Determine the (x, y) coordinate at the center of the cell enclosing the given text.  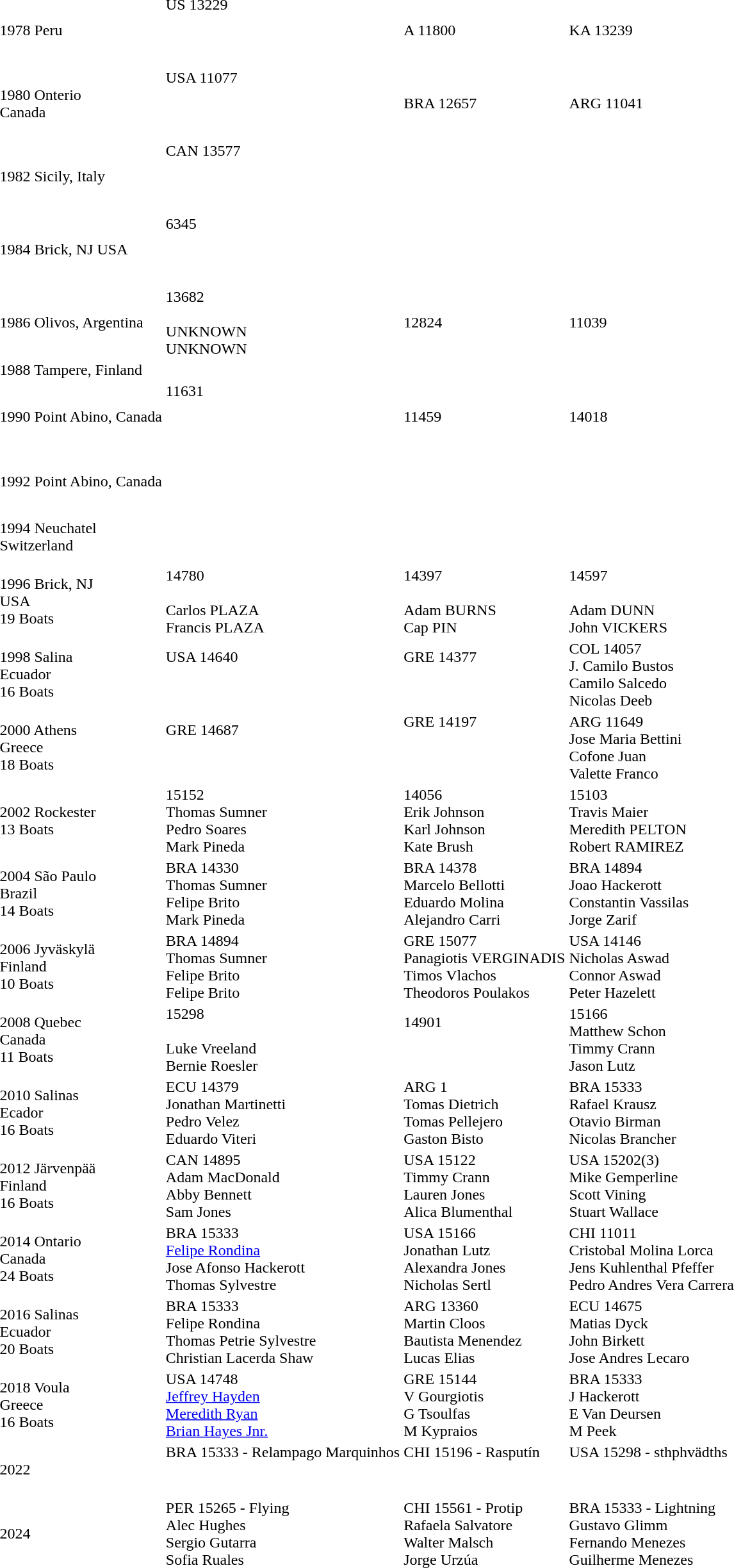
BRA 14330Thomas SumnerFelipe BritoMark Pineda (282, 893)
ECU 14379Jonathan MartinettiPedro VelezEduardo Viteri (282, 1112)
12824 (484, 323)
BRA 14378Marcelo BellottiEduardo MolinaAlejandro Carri (484, 893)
13682UNKNOWNUNKNOWN (282, 323)
CAN 13577 (282, 177)
ARG 13360Martin CloosBautista MenendezLucas Elias (484, 1332)
CHI 15196 - Rasputín (484, 1469)
CAN 14895Adam MacDonaldAbby BennettSam Jones (282, 1185)
15152Thomas SumnerPedro SoaresMark Pineda (282, 820)
GRE 14197 (484, 747)
BRA 14894Thomas SumnerFelipe BritoFelipe Brito (282, 966)
6345 (282, 250)
11459 (484, 417)
11631 (282, 417)
GRE 14377 (484, 674)
GRE 15077Panagiotis VERGINADISTimos VlachosTheodoros Poulakos (484, 966)
GRE 15144V GourgiotisG TsoulfasM Kypraios (484, 1405)
USA 15122Timmy CrannLauren JonesAlica Blumenthal (484, 1185)
14397Adam BURNSCap PIN (484, 601)
14780Carlos PLAZAFrancis PLAZA (282, 601)
ARG 1Tomas DietrichTomas PellejeroGaston Bisto (484, 1112)
USA 14748Jeffrey HaydenMeredith RyanBrian Hayes Jnr. (282, 1405)
USA 14640 (282, 674)
14056Erik JohnsonKarl JohnsonKate Brush (484, 820)
BRA 15333Felipe RondinaJose Afonso HackerottThomas Sylvestre (282, 1259)
BRA 15333 - Relampago Marquinhos (282, 1469)
14901 (484, 1039)
15298Luke VreelandBernie Roesler (282, 1039)
BRA 15333Felipe RondinaThomas Petrie SylvestreChristian Lacerda Shaw (282, 1332)
USA 15166Jonathan LutzAlexandra JonesNicholas Sertl (484, 1259)
GRE 14687 (282, 747)
USA 11077 (282, 104)
BRA 12657 (484, 104)
